Capture the cell that displays the provided text and extract its (X, Y) central coordinate. 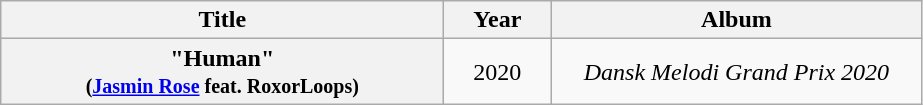
Year (498, 20)
Title (222, 20)
Album (736, 20)
Dansk Melodi Grand Prix 2020 (736, 72)
2020 (498, 72)
"Human"(Jasmin Rose feat. RoxorLoops) (222, 72)
